Locate the cell with the specified text and output its (x, y) center coordinate. 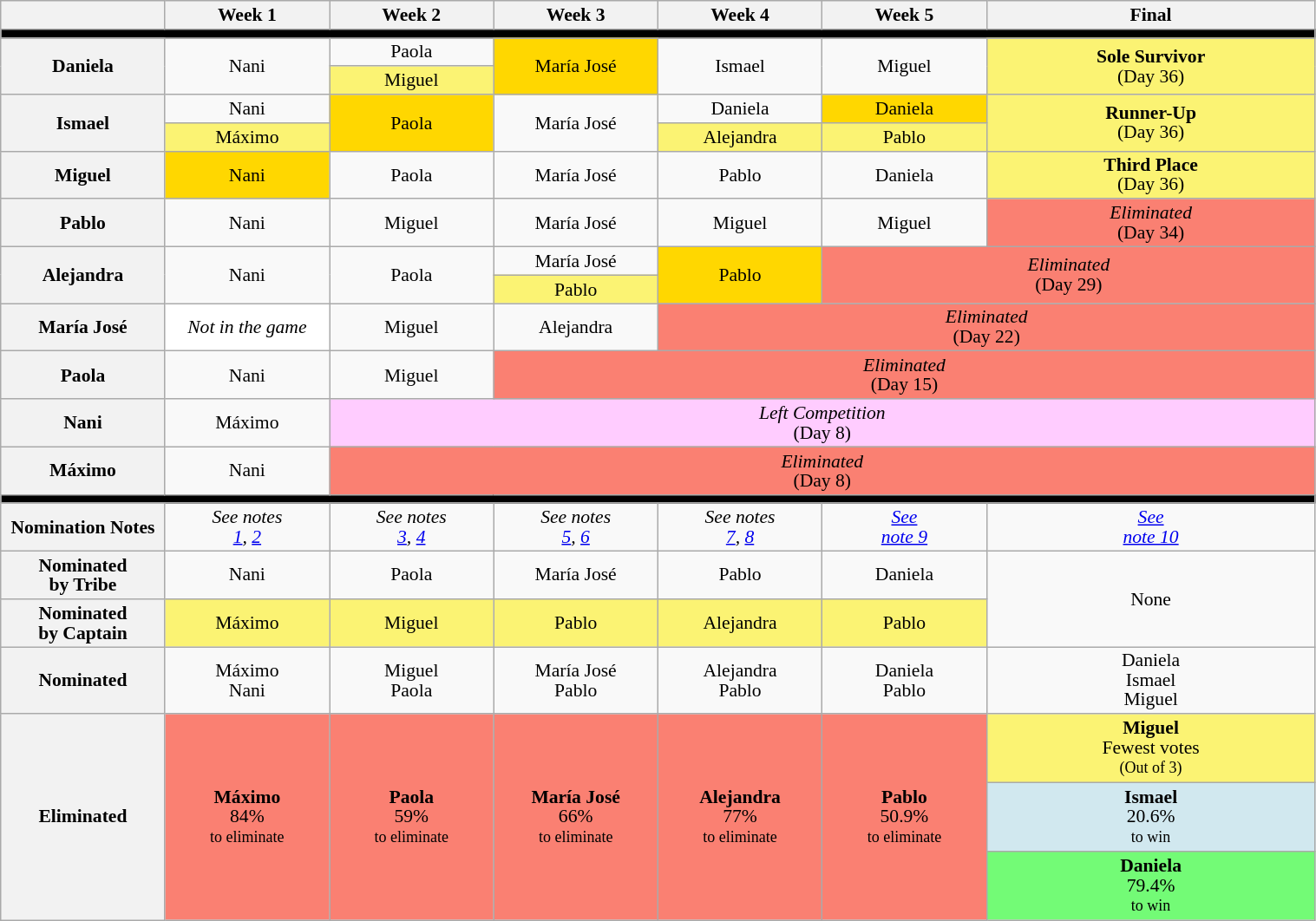
Nominatedby Tribe (83, 576)
Nominated (83, 681)
See notes1, 2 (246, 527)
Pablo50.9%to eliminate (904, 817)
Sole Survivor(Day 36) (1150, 66)
MiguelFewest votes(Out of 3) (1150, 749)
Máximo84%to eliminate (246, 817)
See notes3, 4 (411, 527)
Eliminated (Day 29) (1069, 276)
Eliminated (83, 817)
Nominatedby Captain (83, 623)
MiguelPaola (411, 681)
Paola59%to eliminate (411, 817)
Week 3 (576, 16)
DanielaPablo (904, 681)
See notes7, 8 (739, 527)
MáximoNani (246, 681)
Seenote 9 (904, 527)
See notes5, 6 (576, 527)
Seenote 10 (1150, 527)
Runner-Up(Day 36) (1150, 123)
Not in the game (246, 328)
None (1150, 599)
Week 1 (246, 16)
Week 4 (739, 16)
Week 2 (411, 16)
María José66%to eliminate (576, 817)
Eliminated (Day 22) (986, 328)
Ismael20.6%to win (1150, 817)
Left Competition (Day 8) (822, 423)
Nomination Notes (83, 527)
María JoséPablo (576, 681)
Third Place(Day 36) (1150, 175)
AlejandraPablo (739, 681)
Final (1150, 16)
Eliminated (Day 15) (904, 375)
DanielaIsmaelMiguel (1150, 681)
Alejandra77%to eliminate (739, 817)
Week 5 (904, 16)
Eliminated (Day 34) (1150, 224)
Eliminated (Day 8) (822, 470)
Daniela79.4%to win (1150, 886)
